Scan for the cell matching the given text and deliver its (X, Y) coordinate at center. 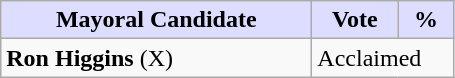
Acclaimed (383, 58)
Vote (355, 20)
Mayoral Candidate (156, 20)
Ron Higgins (X) (156, 58)
% (426, 20)
